Capture the cell that displays the provided text and extract its [x, y] central coordinate. 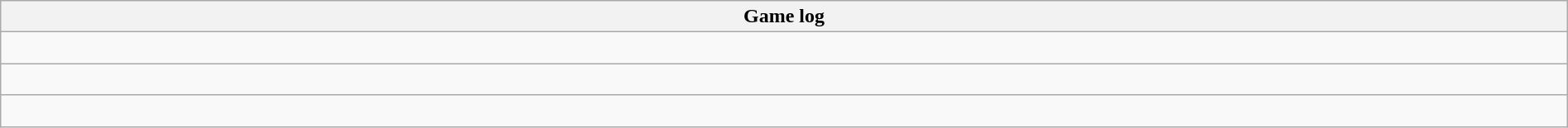
Game log [784, 17]
